Return the [x, y] coordinate for the center point of the cell that contains the specified text.  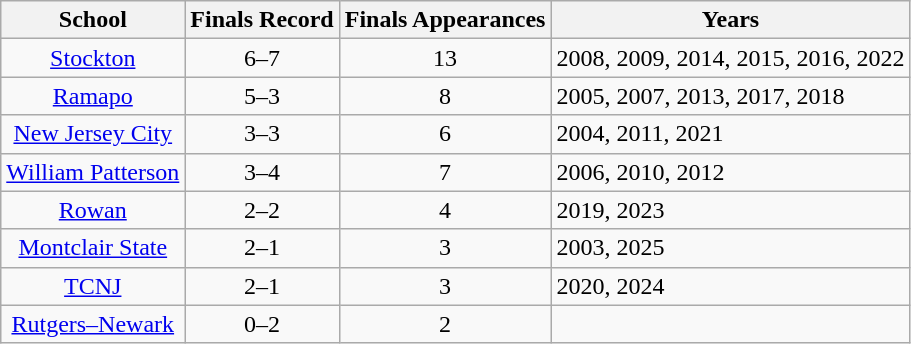
2–2 [262, 210]
4 [445, 210]
13 [445, 58]
0–2 [262, 324]
2004, 2011, 2021 [730, 134]
2006, 2010, 2012 [730, 172]
New Jersey City [93, 134]
Rowan [93, 210]
Finals Record [262, 20]
2008, 2009, 2014, 2015, 2016, 2022 [730, 58]
3–4 [262, 172]
3–3 [262, 134]
2003, 2025 [730, 248]
TCNJ [93, 286]
Montclair State [93, 248]
Years [730, 20]
7 [445, 172]
2005, 2007, 2013, 2017, 2018 [730, 96]
6 [445, 134]
William Patterson [93, 172]
Ramapo [93, 96]
2 [445, 324]
Stockton [93, 58]
School [93, 20]
8 [445, 96]
2019, 2023 [730, 210]
Finals Appearances [445, 20]
5–3 [262, 96]
6–7 [262, 58]
2020, 2024 [730, 286]
Rutgers–Newark [93, 324]
